Identify which cell holds the provided text, then report its [X, Y] central coordinate. 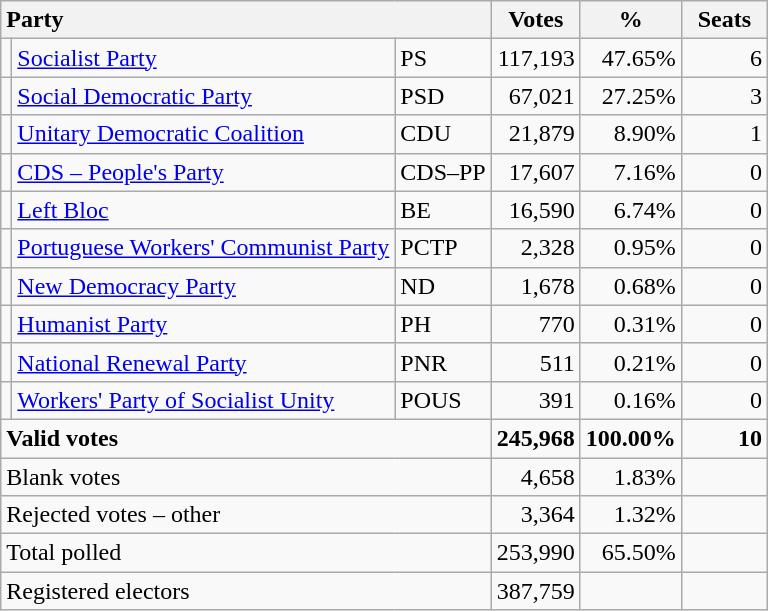
CDS – People's Party [204, 172]
Socialist Party [204, 58]
Humanist Party [204, 324]
New Democracy Party [204, 286]
0.16% [630, 400]
Portuguese Workers' Communist Party [204, 248]
POUS [443, 400]
Left Bloc [204, 210]
100.00% [630, 438]
1.32% [630, 515]
117,193 [536, 58]
387,759 [536, 591]
17,607 [536, 172]
% [630, 20]
Total polled [246, 553]
391 [536, 400]
PS [443, 58]
253,990 [536, 553]
8.90% [630, 134]
10 [724, 438]
1,678 [536, 286]
National Renewal Party [204, 362]
0.31% [630, 324]
CDU [443, 134]
Workers' Party of Socialist Unity [204, 400]
ND [443, 286]
6.74% [630, 210]
2,328 [536, 248]
PH [443, 324]
PNR [443, 362]
Party [246, 20]
0.68% [630, 286]
21,879 [536, 134]
511 [536, 362]
PSD [443, 96]
4,658 [536, 477]
BE [443, 210]
Unitary Democratic Coalition [204, 134]
3 [724, 96]
Valid votes [246, 438]
CDS–PP [443, 172]
PCTP [443, 248]
Seats [724, 20]
Registered electors [246, 591]
67,021 [536, 96]
16,590 [536, 210]
0.21% [630, 362]
65.50% [630, 553]
1.83% [630, 477]
Blank votes [246, 477]
Rejected votes – other [246, 515]
1 [724, 134]
Votes [536, 20]
0.95% [630, 248]
245,968 [536, 438]
3,364 [536, 515]
Social Democratic Party [204, 96]
27.25% [630, 96]
770 [536, 324]
6 [724, 58]
47.65% [630, 58]
7.16% [630, 172]
